Determine the [X, Y] coordinate at the center of the cell enclosing the given text.  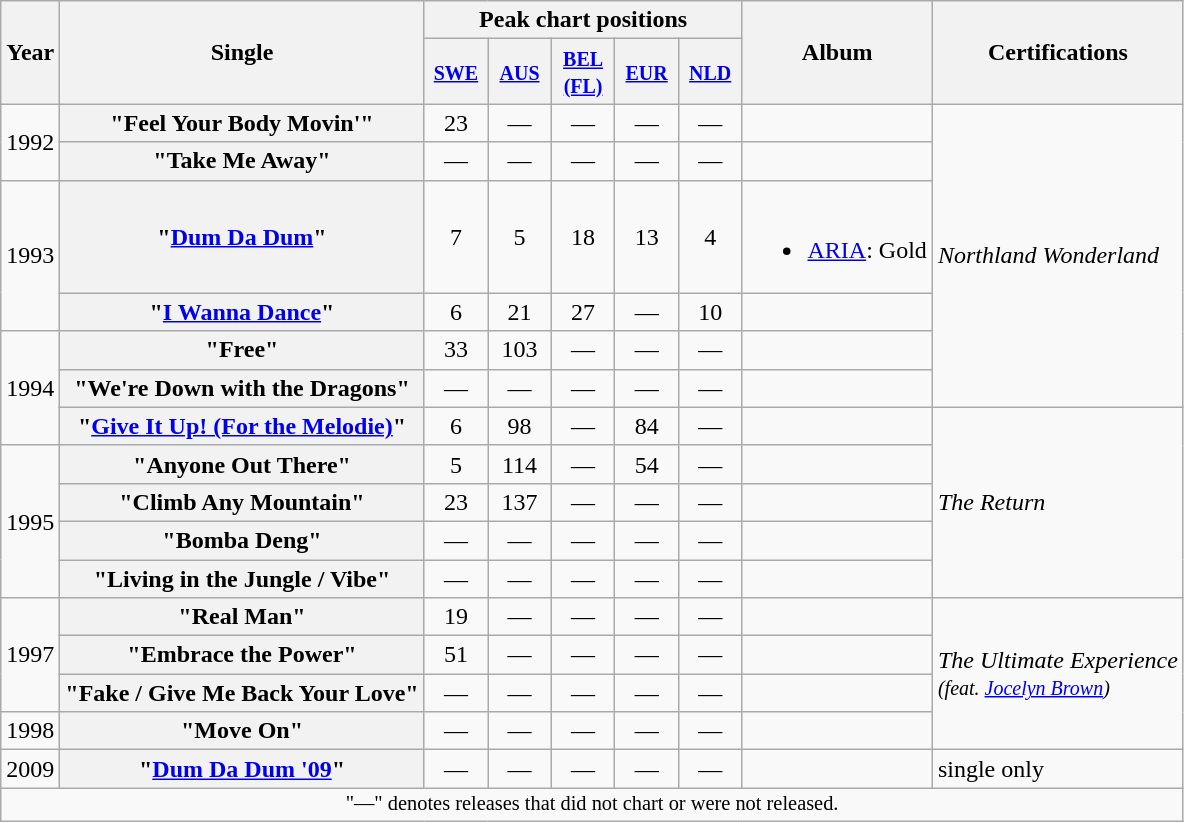
"Move On" [242, 731]
"Living in the Jungle / Vibe" [242, 579]
"Bomba Deng" [242, 540]
"—" denotes releases that did not chart or were not released. [592, 805]
ARIA: Gold [837, 236]
Album [837, 52]
"Feel Your Body Movin'" [242, 123]
10 [710, 312]
18 [583, 236]
84 [647, 426]
"Fake / Give Me Back Your Love" [242, 693]
The Ultimate Experience(feat. Jocelyn Brown) [1058, 674]
"Give It Up! (For the Melodie)" [242, 426]
"Embrace the Power" [242, 655]
98 [520, 426]
NLD [710, 72]
103 [520, 350]
Year [30, 52]
single only [1058, 769]
13 [647, 236]
"Free" [242, 350]
1994 [30, 388]
1997 [30, 655]
BEL(FL) [583, 72]
Certifications [1058, 52]
EUR [647, 72]
21 [520, 312]
19 [456, 617]
51 [456, 655]
"Dum Da Dum" [242, 236]
Single [242, 52]
7 [456, 236]
33 [456, 350]
"I Wanna Dance" [242, 312]
137 [520, 502]
The Return [1058, 502]
1998 [30, 731]
27 [583, 312]
1993 [30, 256]
"Climb Any Mountain" [242, 502]
2009 [30, 769]
4 [710, 236]
Northland Wonderland [1058, 256]
"Anyone Out There" [242, 464]
"Real Man" [242, 617]
"We're Down with the Dragons" [242, 388]
54 [647, 464]
AUS [520, 72]
1995 [30, 521]
SWE [456, 72]
"Take Me Away" [242, 161]
Peak chart positions [583, 20]
"Dum Da Dum '09" [242, 769]
114 [520, 464]
1992 [30, 142]
